Provide the [x, y] coordinate of the cell's center where the given text is located.  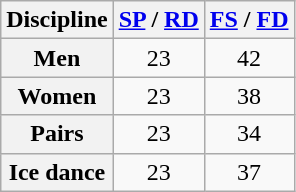
Women [57, 96]
37 [249, 172]
Men [57, 58]
FS / FD [249, 20]
34 [249, 134]
SP / RD [158, 20]
38 [249, 96]
Ice dance [57, 172]
Discipline [57, 20]
42 [249, 58]
Pairs [57, 134]
